Extract the (x, y) coordinate from the center of the cell holding the provided text.  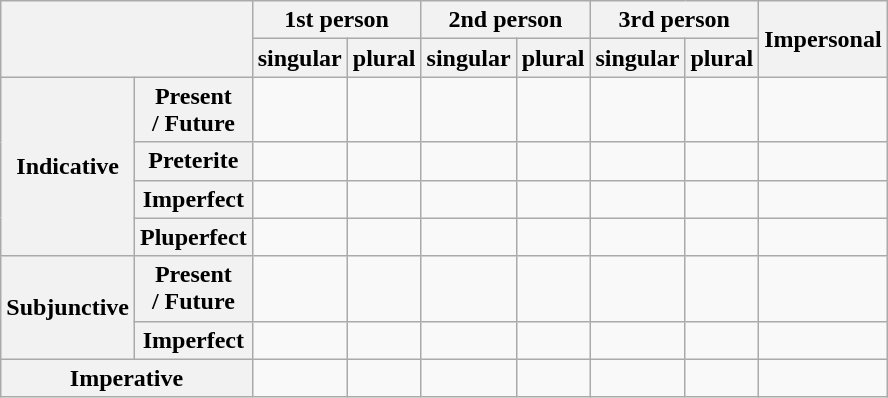
Indicative (68, 166)
Preterite (194, 161)
2nd person (506, 20)
1st person (336, 20)
Impersonal (823, 39)
Imperative (126, 378)
Pluperfect (194, 237)
Subjunctive (68, 308)
3rd person (674, 20)
